Locate the cell with the specified text and output its (x, y) center coordinate. 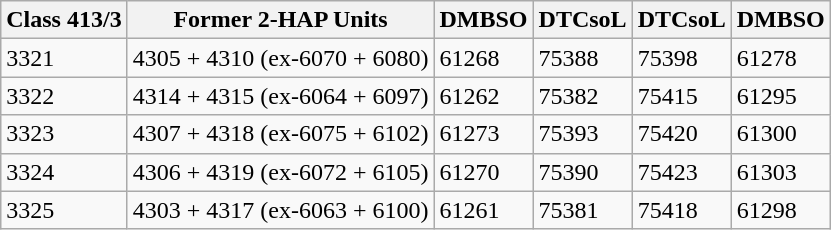
61268 (484, 58)
61273 (484, 134)
75420 (682, 134)
4305 + 4310 (ex-6070 + 6080) (280, 58)
75388 (582, 58)
61270 (484, 172)
4303 + 4317 (ex-6063 + 6100) (280, 210)
4307 + 4318 (ex-6075 + 6102) (280, 134)
3322 (64, 96)
75382 (582, 96)
3325 (64, 210)
3323 (64, 134)
75418 (682, 210)
61298 (780, 210)
61261 (484, 210)
3321 (64, 58)
4306 + 4319 (ex-6072 + 6105) (280, 172)
61262 (484, 96)
3324 (64, 172)
Former 2-HAP Units (280, 20)
75423 (682, 172)
75398 (682, 58)
61295 (780, 96)
61303 (780, 172)
61278 (780, 58)
Class 413/3 (64, 20)
4314 + 4315 (ex-6064 + 6097) (280, 96)
75381 (582, 210)
75390 (582, 172)
61300 (780, 134)
75393 (582, 134)
75415 (682, 96)
